Scan for the cell matching the given text and deliver its [X, Y] coordinate at center. 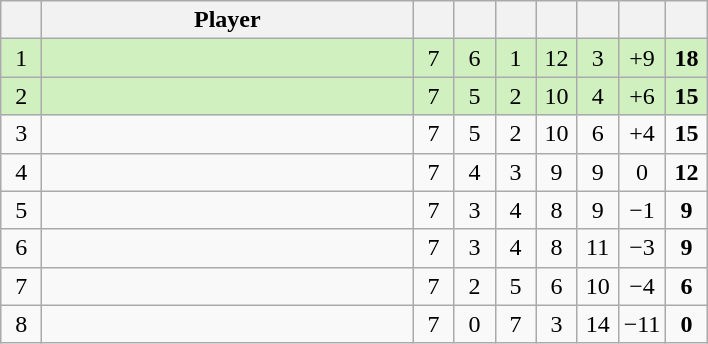
−3 [642, 248]
14 [598, 324]
−1 [642, 210]
+6 [642, 96]
−11 [642, 324]
+4 [642, 134]
11 [598, 248]
+9 [642, 58]
Player [228, 20]
−4 [642, 286]
18 [686, 58]
